Locate the cell with the specified text and output its [x, y] center coordinate. 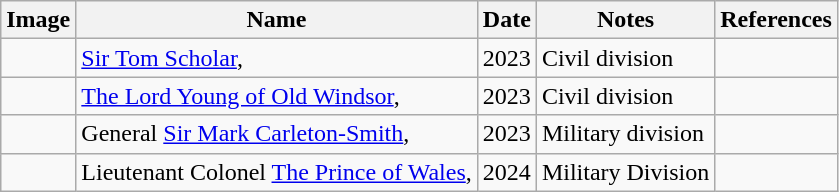
Image [38, 20]
General Sir Mark Carleton-Smith, [276, 134]
Lieutenant Colonel The Prince of Wales, [276, 172]
References [776, 20]
2024 [506, 172]
Military division [625, 134]
Military Division [625, 172]
Date [506, 20]
The Lord Young of Old Windsor, [276, 96]
Notes [625, 20]
Name [276, 20]
Sir Tom Scholar, [276, 58]
